For the text-containing cell, return its midpoint in (x, y) coordinate format. 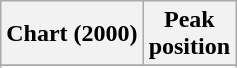
Chart (2000) (72, 34)
Peakposition (189, 34)
